From the cell containing the given text, extract its center point as [x, y] coordinate. 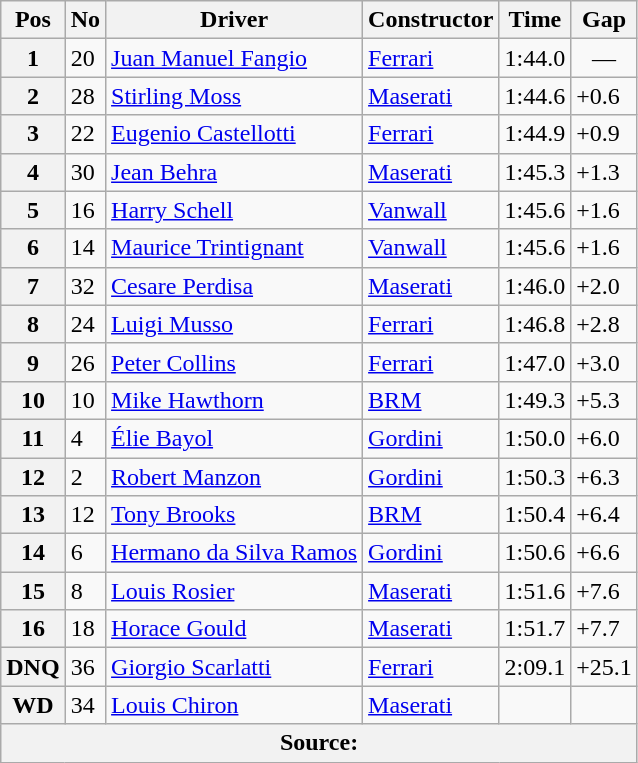
WD [33, 705]
1:51.7 [535, 629]
Time [535, 20]
24 [85, 324]
DNQ [33, 667]
Mike Hawthorn [234, 400]
+0.6 [604, 96]
30 [85, 172]
+2.0 [604, 286]
+25.1 [604, 667]
— [604, 58]
Horace Gould [234, 629]
Cesare Perdisa [234, 286]
Maurice Trintignant [234, 248]
+7.6 [604, 591]
20 [85, 58]
26 [85, 362]
Robert Manzon [234, 477]
Juan Manuel Fangio [234, 58]
5 [33, 210]
Luigi Musso [234, 324]
Harry Schell [234, 210]
Pos [33, 20]
+3.0 [604, 362]
Gap [604, 20]
1:44.9 [535, 134]
13 [33, 515]
1:50.3 [535, 477]
+0.9 [604, 134]
34 [85, 705]
18 [85, 629]
Constructor [431, 20]
+1.3 [604, 172]
1:50.0 [535, 438]
No [85, 20]
11 [33, 438]
1:50.4 [535, 515]
Driver [234, 20]
Élie Bayol [234, 438]
1:49.3 [535, 400]
1:45.3 [535, 172]
Louis Chiron [234, 705]
+7.7 [604, 629]
+6.6 [604, 553]
+5.3 [604, 400]
9 [33, 362]
1:46.0 [535, 286]
1:50.6 [535, 553]
2:09.1 [535, 667]
1:44.0 [535, 58]
Tony Brooks [234, 515]
7 [33, 286]
1:44.6 [535, 96]
Peter Collins [234, 362]
32 [85, 286]
Eugenio Castellotti [234, 134]
Hermano da Silva Ramos [234, 553]
Jean Behra [234, 172]
+6.3 [604, 477]
36 [85, 667]
22 [85, 134]
1:46.8 [535, 324]
3 [33, 134]
+2.8 [604, 324]
28 [85, 96]
+6.4 [604, 515]
1:51.6 [535, 591]
15 [33, 591]
Source: [320, 743]
Giorgio Scarlatti [234, 667]
Louis Rosier [234, 591]
1:47.0 [535, 362]
+6.0 [604, 438]
1 [33, 58]
Stirling Moss [234, 96]
